Pinpoint the cell where the given text exists, returning its [X, Y] midpoint coordinate. 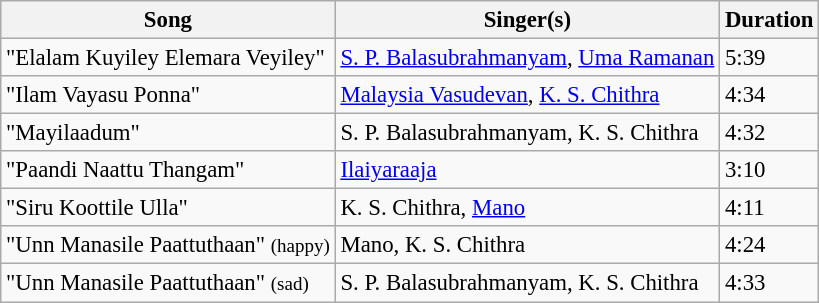
"Paandi Naattu Thangam" [168, 170]
"Unn Manasile Paattuthaan" (sad) [168, 283]
"Ilam Vayasu Ponna" [168, 95]
Duration [770, 20]
"Siru Koottile Ulla" [168, 208]
Mano, K. S. Chithra [528, 245]
"Elalam Kuyiley Elemara Veyiley" [168, 58]
S. P. Balasubrahmanyam, Uma Ramanan [528, 58]
4:34 [770, 95]
4:24 [770, 245]
"Mayilaadum" [168, 133]
4:11 [770, 208]
4:32 [770, 133]
Song [168, 20]
4:33 [770, 283]
K. S. Chithra, Mano [528, 208]
Malaysia Vasudevan, K. S. Chithra [528, 95]
Singer(s) [528, 20]
Ilaiyaraaja [528, 170]
"Unn Manasile Paattuthaan" (happy) [168, 245]
5:39 [770, 58]
3:10 [770, 170]
